Detect which cell encompasses the target text, then output its (x, y) center coordinate. 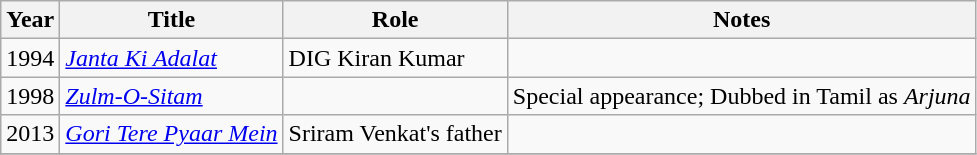
Notes (742, 20)
Janta Ki Adalat (172, 58)
Role (395, 20)
Zulm-O-Sitam (172, 96)
Gori Tere Pyaar Mein (172, 134)
2013 (30, 134)
1998 (30, 96)
Special appearance; Dubbed in Tamil as Arjuna (742, 96)
1994 (30, 58)
Title (172, 20)
Sriram Venkat's father (395, 134)
DIG Kiran Kumar (395, 58)
Year (30, 20)
